Locate the cell with the specified text and output its (x, y) center coordinate. 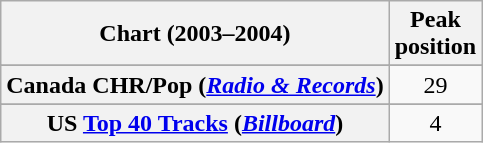
4 (435, 123)
US Top 40 Tracks (Billboard) (195, 123)
29 (435, 85)
Canada CHR/Pop (Radio & Records) (195, 85)
Chart (2003–2004) (195, 34)
Peakposition (435, 34)
